Find where the given text appears and provide that cell's center as [X, Y] coordinate. 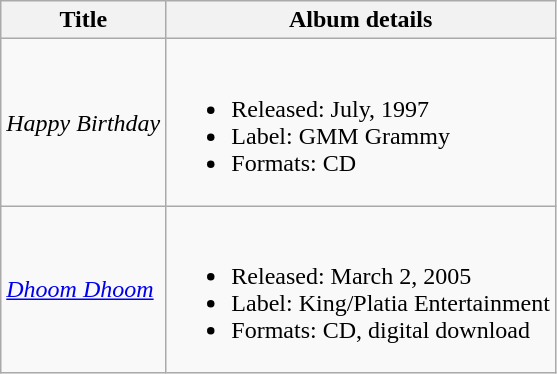
Released: July, 1997Label: GMM GrammyFormats: CD [361, 122]
Title [84, 20]
Happy Birthday [84, 122]
Dhoom Dhoom [84, 290]
Album details [361, 20]
Released: March 2, 2005Label: King/Platia EntertainmentFormats: CD, digital download [361, 290]
